From the cell containing the given text, extract its center point as (x, y) coordinate. 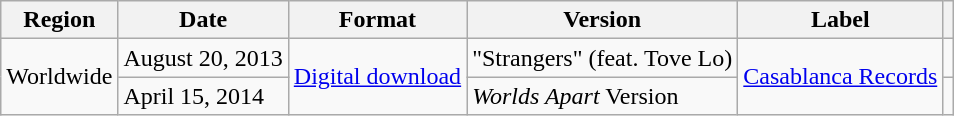
April 15, 2014 (203, 96)
Date (203, 20)
August 20, 2013 (203, 58)
Format (377, 20)
Version (602, 20)
Region (60, 20)
Worldwide (60, 77)
Label (840, 20)
"Strangers" (feat. Tove Lo) (602, 58)
Casablanca Records (840, 77)
Worlds Apart Version (602, 96)
Digital download (377, 77)
